Scan for the cell matching the given text and deliver its (x, y) coordinate at center. 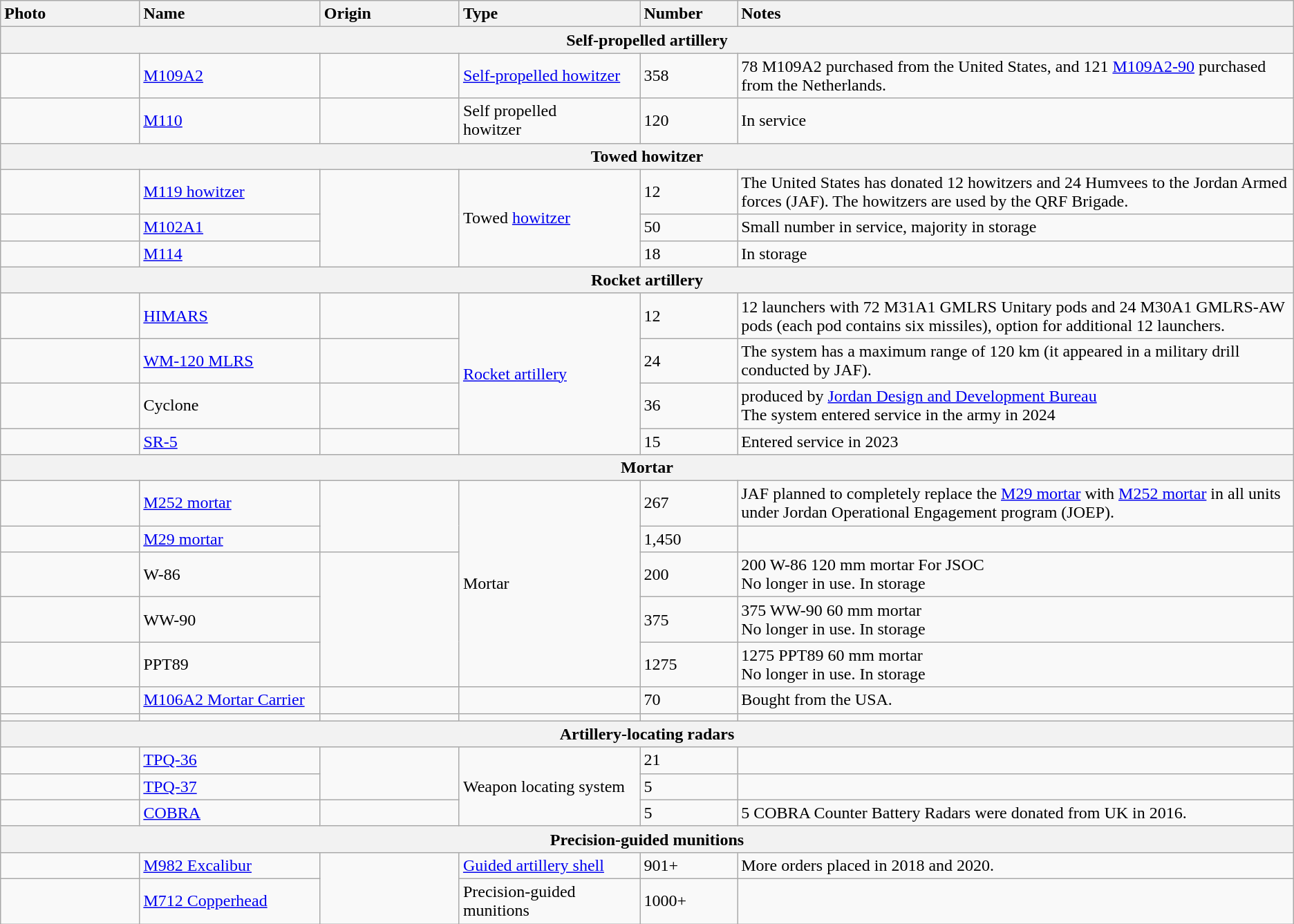
In storage (1016, 254)
267 (688, 503)
Type (549, 14)
120 (688, 120)
1000+ (688, 901)
Entered service in 2023 (1016, 442)
The United States has donated 12 howitzers and 24 Humvees to the Jordan Armed forces (JAF). The howitzers are used by the QRF Brigade. (1016, 192)
SR-5 (229, 442)
375 (688, 619)
1275 PPT89 60 mm mortarNo longer in use. In storage (1016, 665)
JAF planned to completely replace the M29 mortar with M252 mortar in all units under Jordan Operational Engagement program (JOEP). (1016, 503)
5 COBRA Counter Battery Radars were donated from UK in 2016. (1016, 813)
M110 (229, 120)
200 W-86 120 mm mortar For JSOCNo longer in use. In storage (1016, 575)
Small number in service, majority in storage (1016, 227)
36 (688, 405)
M252 mortar (229, 503)
Artillery-locating radars (647, 734)
Self propelledhowitzer (549, 120)
Cyclone (229, 405)
Guided artillery shell (549, 865)
M102A1 (229, 227)
The system has a maximum range of 120 km (it appeared in a military drill conducted by JAF). (1016, 361)
Self-propelled artillery (647, 40)
200 (688, 575)
Self-propelled howitzer (549, 76)
12 launchers with 72 M31A1 GMLRS Unitary pods and 24 M30A1 GMLRS-AW pods (each pod contains six missiles), option for additional 12 launchers. (1016, 315)
M982 Excalibur (229, 865)
More orders placed in 2018 and 2020. (1016, 865)
375 WW-90 60 mm mortar No longer in use. In storage (1016, 619)
produced by Jordan Design and Development BureauThe system entered service in the army in 2024 (1016, 405)
Number (688, 14)
358 (688, 76)
M109A2 (229, 76)
1275 (688, 665)
18 (688, 254)
HIMARS (229, 315)
70 (688, 700)
M29 mortar (229, 539)
TPQ-37 (229, 786)
Origin (390, 14)
COBRA (229, 813)
M119 howitzer (229, 192)
15 (688, 442)
Weapon locating system (549, 786)
Bought from the USA. (1016, 700)
1,450 (688, 539)
WW-90 (229, 619)
78 M109A2 purchased from the United States, and 121 M109A2-90 purchased from the Netherlands. (1016, 76)
W-86 (229, 575)
WM-120 MLRS (229, 361)
Photo (71, 14)
M106A2 Mortar Carrier (229, 700)
901+ (688, 865)
M114 (229, 254)
PPT89 (229, 665)
M712 Copperhead (229, 901)
TPQ-36 (229, 760)
24 (688, 361)
Name (229, 14)
Notes (1016, 14)
21 (688, 760)
50 (688, 227)
In service (1016, 120)
